Return (X, Y) of the center of cell containing provided text 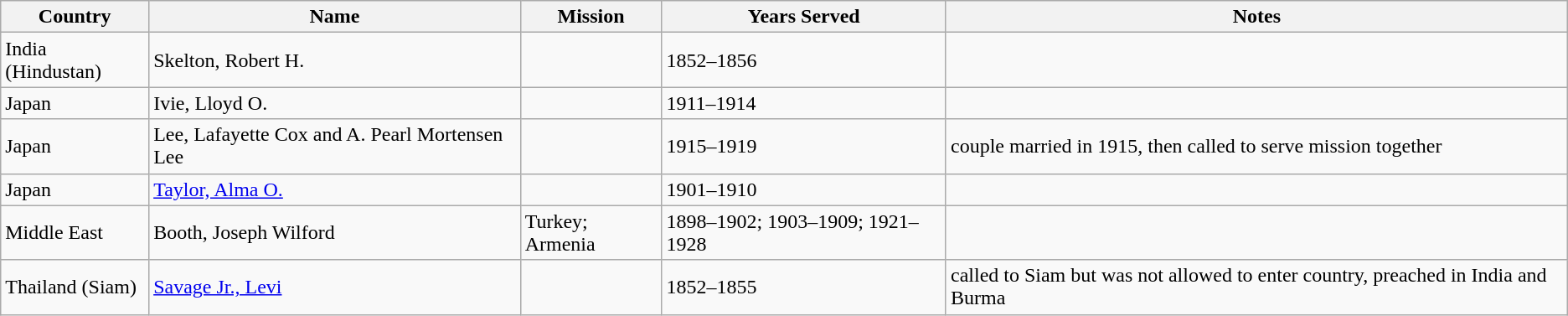
Booth, Joseph Wilford (335, 233)
Years Served (804, 17)
Middle East (75, 233)
Country (75, 17)
1852–1855 (804, 287)
Turkey; Armenia (591, 233)
Lee, Lafayette Cox and A. Pearl Mortensen Lee (335, 146)
Thailand (Siam) (75, 287)
called to Siam but was not allowed to enter country, preached in India and Burma (1256, 287)
1901–1910 (804, 189)
Mission (591, 17)
1898–1902; 1903–1909; 1921–1928 (804, 233)
Ivie, Lloyd O. (335, 103)
Skelton, Robert H. (335, 60)
1852–1856 (804, 60)
Taylor, Alma O. (335, 189)
couple married in 1915, then called to serve mission together (1256, 146)
Savage Jr., Levi (335, 287)
Notes (1256, 17)
1911–1914 (804, 103)
Name (335, 17)
1915–1919 (804, 146)
India (Hindustan) (75, 60)
